Provide the (X, Y) coordinate of the cell's center where the given text is located.  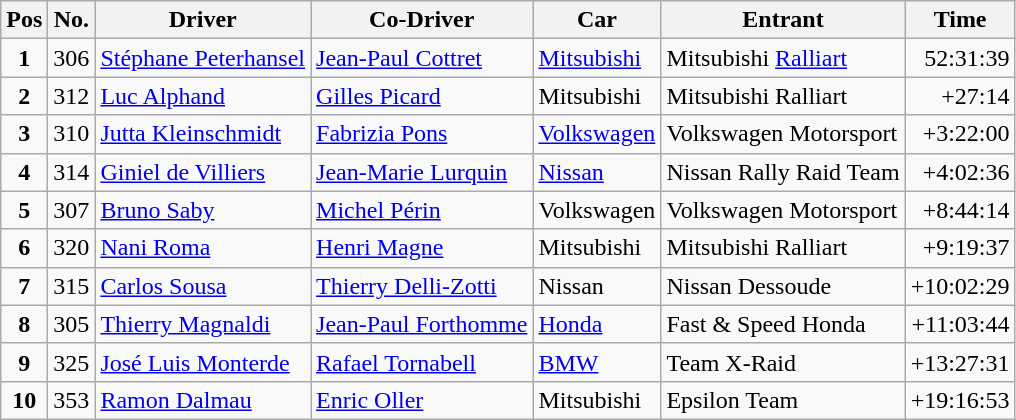
Thierry Delli-Zotti (422, 286)
Nani Roma (203, 248)
No. (72, 20)
8 (24, 324)
Driver (203, 20)
BMW (597, 362)
Team X-Raid (783, 362)
310 (72, 134)
9 (24, 362)
2 (24, 96)
307 (72, 210)
Jean-Paul Cottret (422, 58)
Stéphane Peterhansel (203, 58)
+11:03:44 (960, 324)
Fabrizia Pons (422, 134)
306 (72, 58)
+10:02:29 (960, 286)
+13:27:31 (960, 362)
José Luis Monterde (203, 362)
+27:14 (960, 96)
+8:44:14 (960, 210)
Nissan Dessoude (783, 286)
Thierry Magnaldi (203, 324)
+3:22:00 (960, 134)
Enric Oller (422, 400)
312 (72, 96)
Jutta Kleinschmidt (203, 134)
7 (24, 286)
3 (24, 134)
+4:02:36 (960, 172)
353 (72, 400)
10 (24, 400)
315 (72, 286)
Michel Périn (422, 210)
5 (24, 210)
314 (72, 172)
Ramon Dalmau (203, 400)
Carlos Sousa (203, 286)
Entrant (783, 20)
320 (72, 248)
325 (72, 362)
Luc Alphand (203, 96)
Gilles Picard (422, 96)
Nissan Rally Raid Team (783, 172)
Time (960, 20)
Henri Magne (422, 248)
Fast & Speed Honda (783, 324)
Epsilon Team (783, 400)
Honda (597, 324)
Car (597, 20)
+9:19:37 (960, 248)
6 (24, 248)
Giniel de Villiers (203, 172)
Co-Driver (422, 20)
4 (24, 172)
Pos (24, 20)
Jean-Paul Forthomme (422, 324)
+19:16:53 (960, 400)
Jean-Marie Lurquin (422, 172)
Rafael Tornabell (422, 362)
52:31:39 (960, 58)
305 (72, 324)
Bruno Saby (203, 210)
1 (24, 58)
